Find where the given text appears and provide that cell's center as [x, y] coordinate. 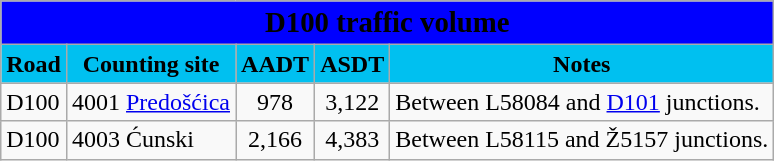
Notes [582, 64]
Road [34, 64]
Between L58084 and D101 junctions. [582, 102]
D100 traffic volume [388, 23]
Counting site [150, 64]
4003 Ćunski [150, 140]
2,166 [276, 140]
3,122 [352, 102]
Between L58115 and Ž5157 junctions. [582, 140]
4,383 [352, 140]
AADT [276, 64]
978 [276, 102]
4001 Predošćica [150, 102]
ASDT [352, 64]
